Find where the given text appears and provide that cell's center as [x, y] coordinate. 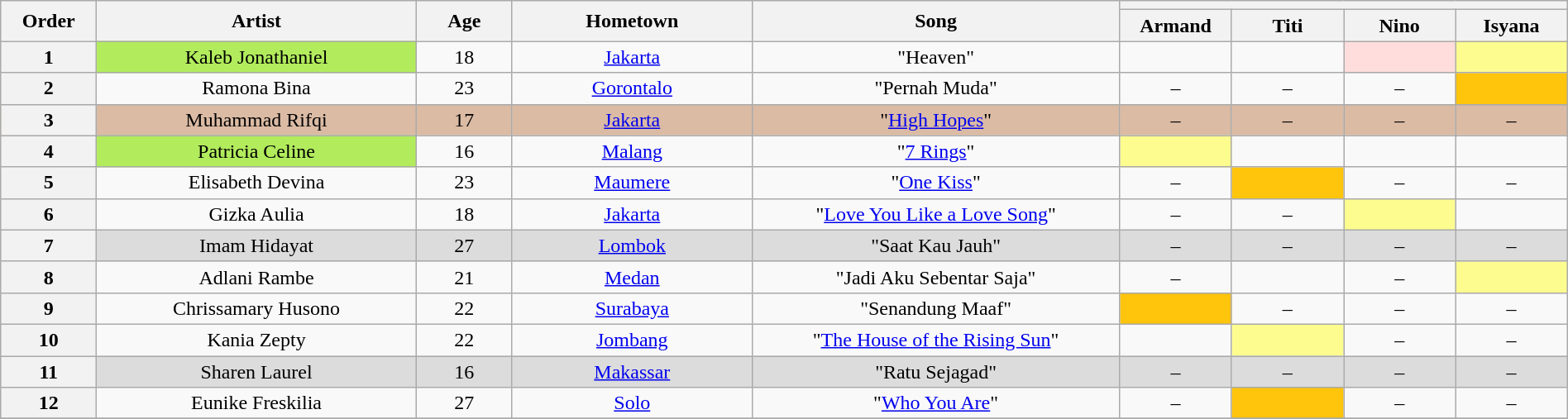
10 [49, 340]
Hometown [632, 21]
Order [49, 21]
Makassar [632, 371]
"The House of the Rising Sun" [936, 340]
Titi [1287, 26]
Jombang [632, 340]
8 [49, 277]
9 [49, 308]
3 [49, 120]
Patricia Celine [256, 151]
Gizka Aulia [256, 214]
12 [49, 403]
Imam Hidayat [256, 245]
Kania Zepty [256, 340]
Medan [632, 277]
6 [49, 214]
"Love You Like a Love Song" [936, 214]
Eunike Freskilia [256, 403]
Sharen Laurel [256, 371]
21 [464, 277]
Kaleb Jonathaniel [256, 57]
17 [464, 120]
"Saat Kau Jauh" [936, 245]
Solo [632, 403]
Lombok [632, 245]
"Pernah Muda" [936, 88]
Gorontalo [632, 88]
Song [936, 21]
Nino [1399, 26]
11 [49, 371]
"Ratu Sejagad" [936, 371]
Muhammad Rifqi [256, 120]
"Who You Are" [936, 403]
"High Hopes" [936, 120]
"Senandung Maaf" [936, 308]
Malang [632, 151]
5 [49, 183]
1 [49, 57]
Armand [1176, 26]
4 [49, 151]
Adlani Rambe [256, 277]
Isyana [1512, 26]
2 [49, 88]
Ramona Bina [256, 88]
Chrissamary Husono [256, 308]
"One Kiss" [936, 183]
"Jadi Aku Sebentar Saja" [936, 277]
Maumere [632, 183]
7 [49, 245]
"Heaven" [936, 57]
Surabaya [632, 308]
"7 Rings" [936, 151]
Elisabeth Devina [256, 183]
Artist [256, 21]
Age [464, 21]
